Provide the [X, Y] coordinate of the cell's center where the given text is located.  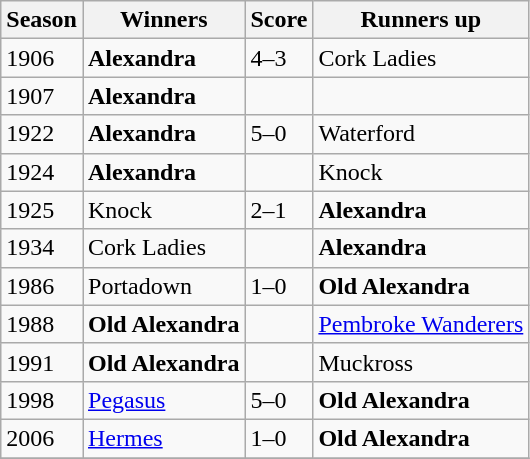
1906 [42, 58]
Runners up [421, 20]
Portadown [163, 286]
1991 [42, 362]
1988 [42, 324]
1986 [42, 286]
Score [279, 20]
2006 [42, 438]
1998 [42, 400]
4–3 [279, 58]
1922 [42, 134]
1924 [42, 172]
1907 [42, 96]
Waterford [421, 134]
Hermes [163, 438]
1934 [42, 248]
Winners [163, 20]
1925 [42, 210]
Pembroke Wanderers [421, 324]
Pegasus [163, 400]
Season [42, 20]
Muckross [421, 362]
2–1 [279, 210]
